Extract the [X, Y] coordinate from the center of the cell holding the provided text.  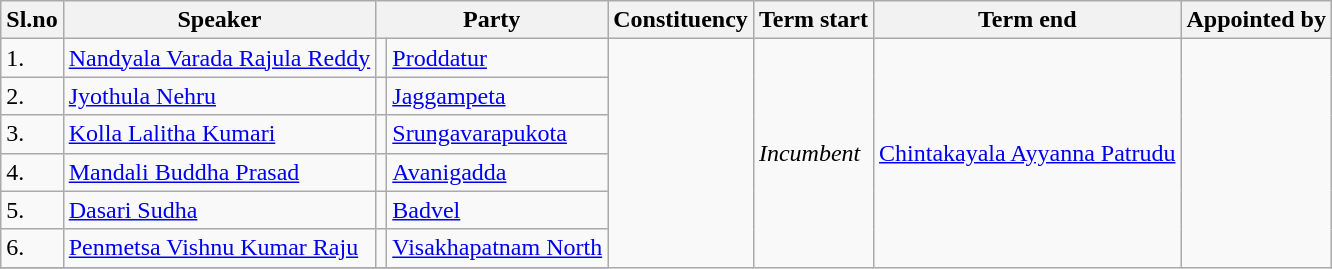
3. [32, 134]
Constituency [681, 20]
Appointed by [1256, 20]
4. [32, 172]
Jaggampeta [498, 96]
1. [32, 58]
Proddatur [498, 58]
2. [32, 96]
Visakhapatnam North [498, 248]
Kolla Lalitha Kumari [220, 134]
Term end [1028, 20]
Party [492, 20]
Penmetsa Vishnu Kumar Raju [220, 248]
5. [32, 210]
Srungavarapukota [498, 134]
6. [32, 248]
Jyothula Nehru [220, 96]
Speaker [220, 20]
Sl.no [32, 20]
Term start [813, 20]
Incumbent [813, 153]
Badvel [498, 210]
Chintakayala Ayyanna Patrudu [1028, 153]
Dasari Sudha [220, 210]
Nandyala Varada Rajula Reddy [220, 58]
Avanigadda [498, 172]
Mandali Buddha Prasad [220, 172]
